Return [X, Y] of the center of cell containing provided text 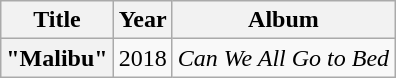
Album [283, 20]
Title [57, 20]
"Malibu" [57, 58]
Can We All Go to Bed [283, 58]
Year [142, 20]
2018 [142, 58]
